Capture the cell that displays the provided text and extract its [x, y] central coordinate. 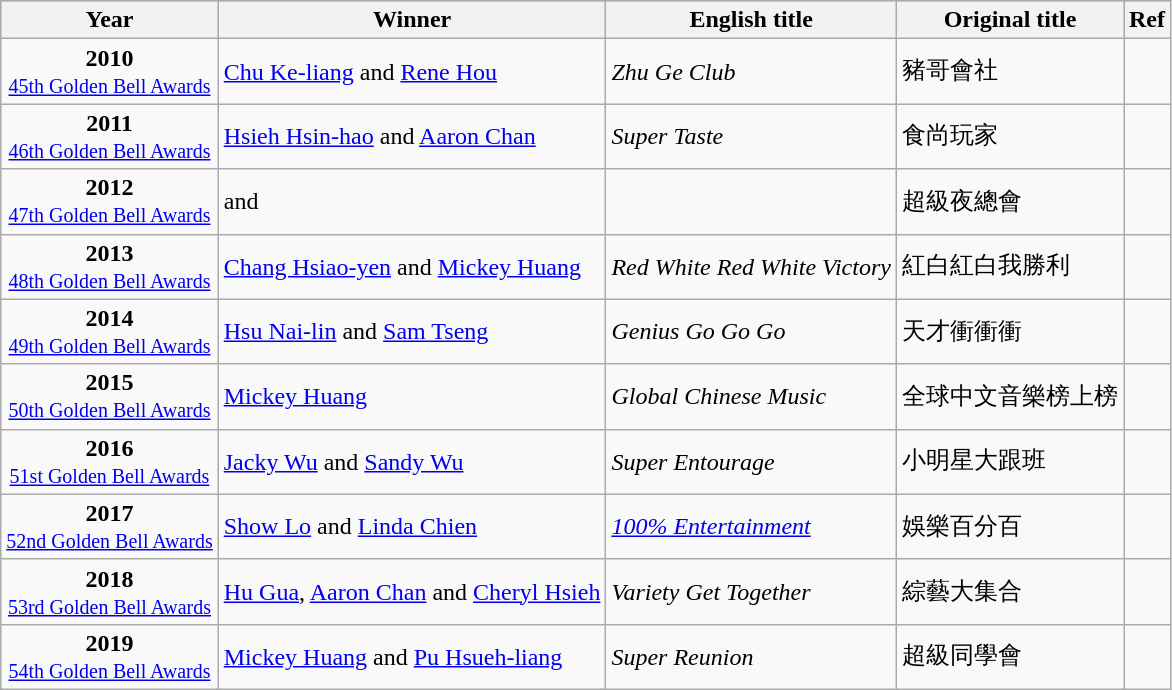
Red White Red White Victory [752, 266]
Chang Hsiao-yen and Mickey Huang [412, 266]
2012 47th Golden Bell Awards [110, 202]
Original title [1010, 20]
Hsieh Hsin-hao and Aaron Chan [412, 136]
天才衝衝衝 [1010, 332]
綜藝大集合 [1010, 592]
Chu Ke-liang and Rene Hou [412, 72]
Show Lo and Linda Chien [412, 526]
Global Chinese Music [752, 396]
2015 50th Golden Bell Awards [110, 396]
Hu Gua, Aaron Chan and Cheryl Hsieh [412, 592]
2016 51st Golden Bell Awards [110, 462]
Mickey Huang and Pu Hsueh-liang [412, 656]
2014 49th Golden Bell Awards [110, 332]
Hsu Nai-lin and Sam Tseng [412, 332]
Winner [412, 20]
小明星大跟班 [1010, 462]
Super Entourage [752, 462]
2010 45th Golden Bell Awards [110, 72]
2019 54th Golden Bell Awards [110, 656]
Zhu Ge Club [752, 72]
Variety Get Together [752, 592]
Mickey Huang [412, 396]
娛樂百分百 [1010, 526]
食尚玩家 [1010, 136]
Super Taste [752, 136]
100% Entertainment [752, 526]
2018 53rd Golden Bell Awards [110, 592]
全球中文音樂榜上榜 [1010, 396]
2013 48th Golden Bell Awards [110, 266]
Year [110, 20]
Super Reunion [752, 656]
2011 46th Golden Bell Awards [110, 136]
2017 52nd Golden Bell Awards [110, 526]
English title [752, 20]
超級同學會 [1010, 656]
and [412, 202]
Genius Go Go Go [752, 332]
Jacky Wu and Sandy Wu [412, 462]
Ref [1148, 20]
紅白紅白我勝利 [1010, 266]
豬哥會社 [1010, 72]
超級夜總會 [1010, 202]
